Detect which cell encompasses the target text, then output its [x, y] center coordinate. 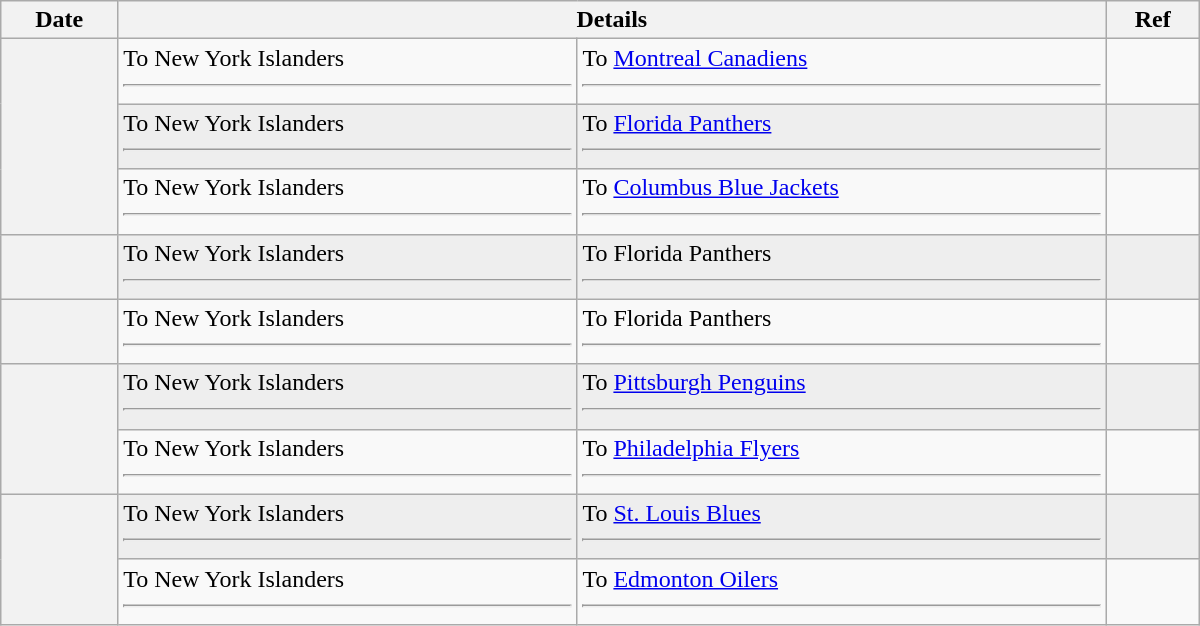
To Montreal Canadiens [842, 72]
To Philadelphia Flyers [842, 462]
To Pittsburgh Penguins [842, 396]
Ref [1152, 20]
To Columbus Blue Jackets [842, 202]
Date [60, 20]
To Edmonton Oilers [842, 592]
Details [612, 20]
To St. Louis Blues [842, 526]
